Identify which cell holds the provided text, then report its (X, Y) central coordinate. 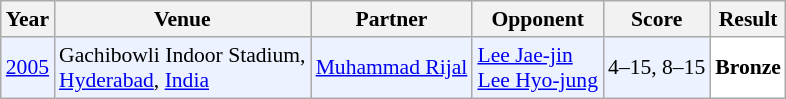
Bronze (748, 68)
Year (28, 19)
Lee Jae-jin Lee Hyo-jung (538, 68)
Muhammad Rijal (392, 68)
Score (656, 19)
Result (748, 19)
Gachibowli Indoor Stadium,Hyderabad, India (182, 68)
4–15, 8–15 (656, 68)
Venue (182, 19)
2005 (28, 68)
Opponent (538, 19)
Partner (392, 19)
